Search for the cell housing the specified text and yield its [x, y] center coordinate. 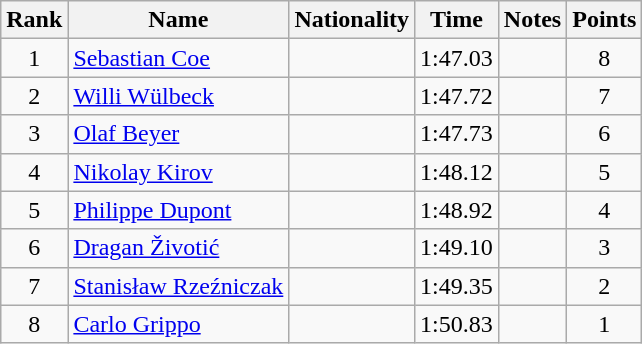
1:48.12 [457, 172]
Nikolay Kirov [178, 172]
Olaf Beyer [178, 134]
Carlo Grippo [178, 324]
Name [178, 20]
Stanisław Rzeźniczak [178, 286]
1:49.35 [457, 286]
Notes [532, 20]
Points [604, 20]
Nationality [352, 20]
Time [457, 20]
Willi Wülbeck [178, 96]
1:47.73 [457, 134]
1:49.10 [457, 248]
Rank [34, 20]
1:47.72 [457, 96]
1:50.83 [457, 324]
Sebastian Coe [178, 58]
1:47.03 [457, 58]
Dragan Životić [178, 248]
Philippe Dupont [178, 210]
1:48.92 [457, 210]
